Return (X, Y) of the center of cell containing provided text 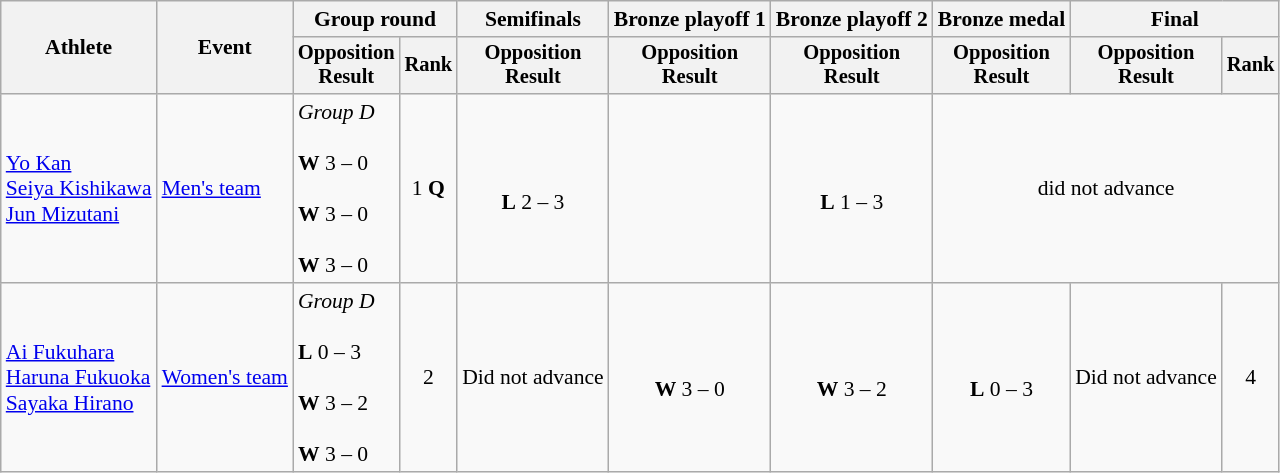
Athlete (79, 48)
4 (1251, 378)
W 3 – 2 (852, 378)
Bronze playoff 2 (852, 19)
Group DL 0 – 3W 3 – 2W 3 – 0 (346, 378)
Group DW 3 – 0W 3 – 0W 3 – 0 (346, 188)
did not advance (1106, 188)
Semifinals (533, 19)
2 (429, 378)
L 1 – 3 (852, 188)
Final (1174, 19)
Yo KanSeiya KishikawaJun Mizutani (79, 188)
Group round (375, 19)
Event (225, 48)
L 2 – 3 (533, 188)
L 0 – 3 (1002, 378)
Bronze medal (1002, 19)
Men's team (225, 188)
1 Q (429, 188)
Ai FukuharaHaruna FukuokaSayaka Hirano (79, 378)
W 3 – 0 (690, 378)
Bronze playoff 1 (690, 19)
Women's team (225, 378)
